Capture the cell that displays the provided text and extract its [x, y] central coordinate. 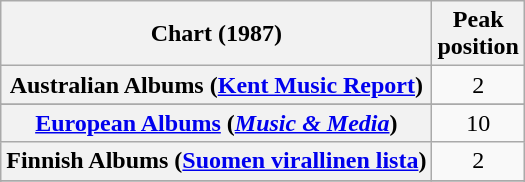
Peakposition [478, 34]
Finnish Albums (Suomen virallinen lista) [216, 161]
Chart (1987) [216, 34]
10 [478, 123]
Australian Albums (Kent Music Report) [216, 85]
European Albums (Music & Media) [216, 123]
